Find where the given text appears and provide that cell's center as [X, Y] coordinate. 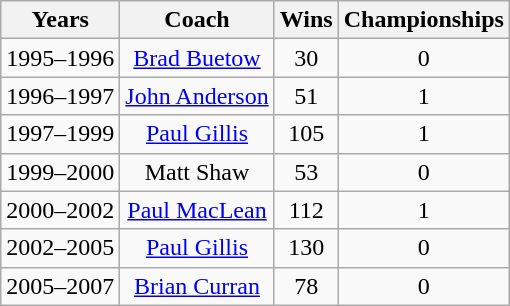
Coach [197, 20]
Brian Curran [197, 286]
112 [306, 210]
105 [306, 134]
Championships [424, 20]
1999–2000 [60, 172]
Wins [306, 20]
1996–1997 [60, 96]
2000–2002 [60, 210]
130 [306, 248]
1995–1996 [60, 58]
Paul MacLean [197, 210]
2005–2007 [60, 286]
Years [60, 20]
1997–1999 [60, 134]
78 [306, 286]
Brad Buetow [197, 58]
2002–2005 [60, 248]
53 [306, 172]
51 [306, 96]
30 [306, 58]
Matt Shaw [197, 172]
John Anderson [197, 96]
